Scan for the cell matching the given text and deliver its [x, y] coordinate at center. 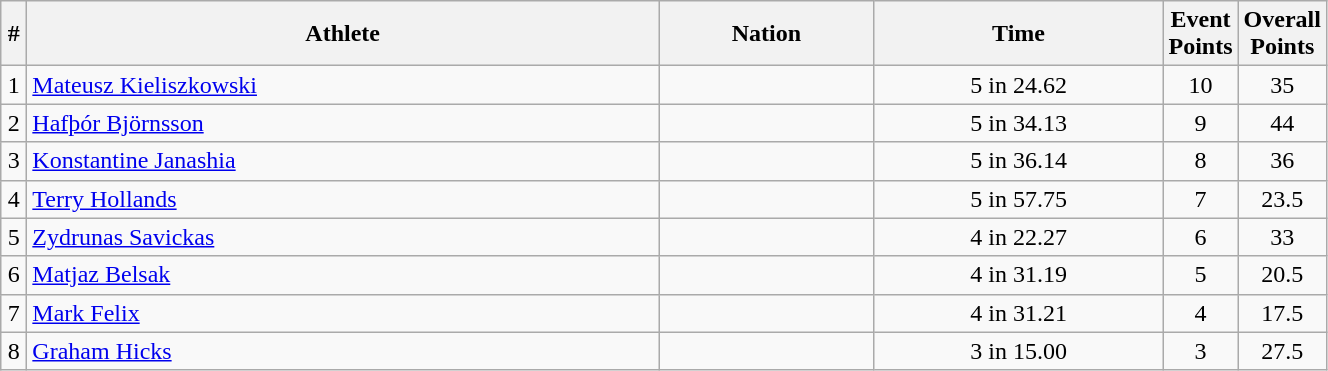
Konstantine Janashia [343, 161]
5 in 57.75 [1018, 199]
5 in 24.62 [1018, 85]
27.5 [1282, 351]
Mateusz Kieliszkowski [343, 85]
5 in 36.14 [1018, 161]
17.5 [1282, 313]
10 [1200, 85]
35 [1282, 85]
5 in 34.13 [1018, 123]
Event Points [1200, 34]
Terry Hollands [343, 199]
Zydrunas Savickas [343, 237]
Overall Points [1282, 34]
20.5 [1282, 275]
2 [14, 123]
9 [1200, 123]
# [14, 34]
1 [14, 85]
Athlete [343, 34]
Time [1018, 34]
4 in 22.27 [1018, 237]
4 in 31.21 [1018, 313]
33 [1282, 237]
4 in 31.19 [1018, 275]
Matjaz Belsak [343, 275]
44 [1282, 123]
Nation [767, 34]
3 in 15.00 [1018, 351]
Graham Hicks [343, 351]
Hafþór Björnsson [343, 123]
23.5 [1282, 199]
36 [1282, 161]
Mark Felix [343, 313]
